Search for the cell housing the specified text and yield its [x, y] center coordinate. 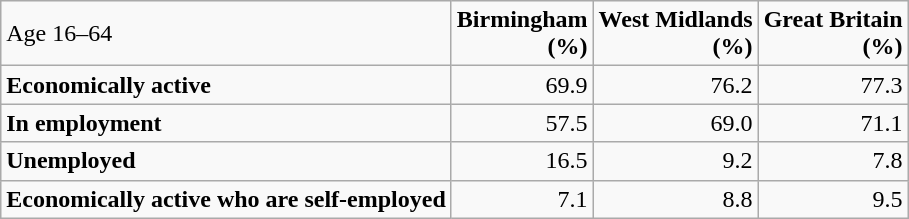
9.5 [833, 199]
8.8 [676, 199]
In employment [226, 123]
Great Britain (%) [833, 34]
16.5 [522, 161]
76.2 [676, 85]
West Midlands (%) [676, 34]
77.3 [833, 85]
9.2 [676, 161]
69.9 [522, 85]
69.0 [676, 123]
7.1 [522, 199]
57.5 [522, 123]
Age 16–64 [226, 34]
Unemployed [226, 161]
71.1 [833, 123]
Economically active who are self-employed [226, 199]
7.8 [833, 161]
Birmingham (%) [522, 34]
Economically active [226, 85]
